From the cell containing the given text, extract its center point as (X, Y) coordinate. 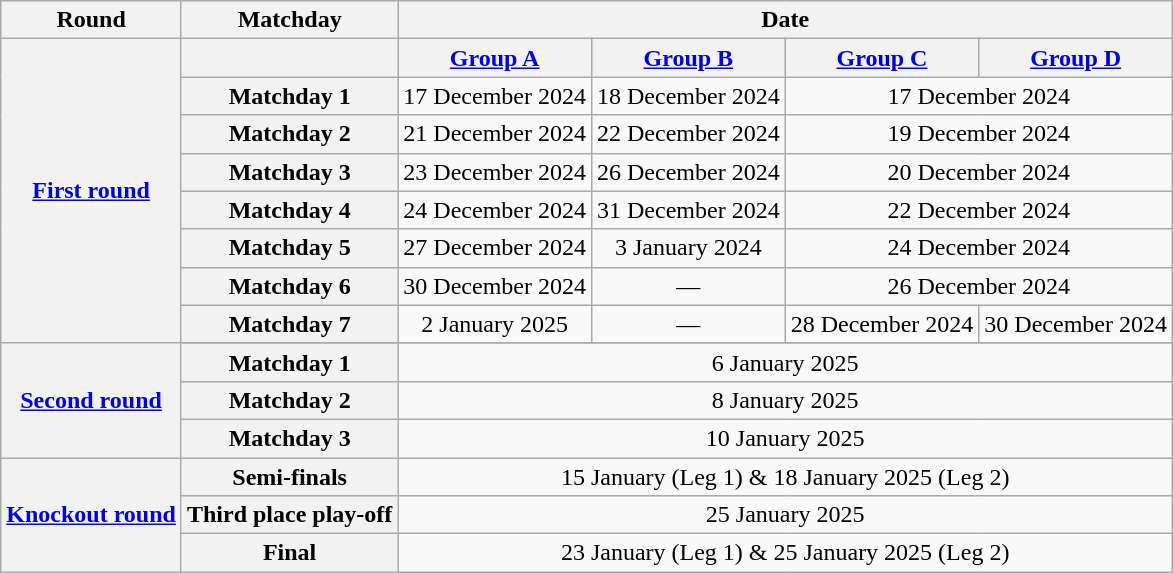
19 December 2024 (978, 134)
28 December 2024 (882, 324)
Group D (1076, 58)
2 January 2025 (495, 324)
Matchday 7 (289, 324)
27 December 2024 (495, 248)
Second round (92, 400)
23 January (Leg 1) & 25 January 2025 (Leg 2) (786, 553)
21 December 2024 (495, 134)
Date (786, 20)
Matchday (289, 20)
23 December 2024 (495, 172)
Final (289, 553)
3 January 2024 (688, 248)
Group A (495, 58)
Matchday 4 (289, 210)
Group B (688, 58)
Group C (882, 58)
Semi-finals (289, 477)
Third place play-off (289, 515)
8 January 2025 (786, 400)
6 January 2025 (786, 362)
20 December 2024 (978, 172)
First round (92, 191)
10 January 2025 (786, 438)
25 January 2025 (786, 515)
Knockout round (92, 515)
15 January (Leg 1) & 18 January 2025 (Leg 2) (786, 477)
Matchday 5 (289, 248)
18 December 2024 (688, 96)
Matchday 6 (289, 286)
31 December 2024 (688, 210)
Round (92, 20)
